Output the (X, Y) coordinate of the center of the cell containing the given text.  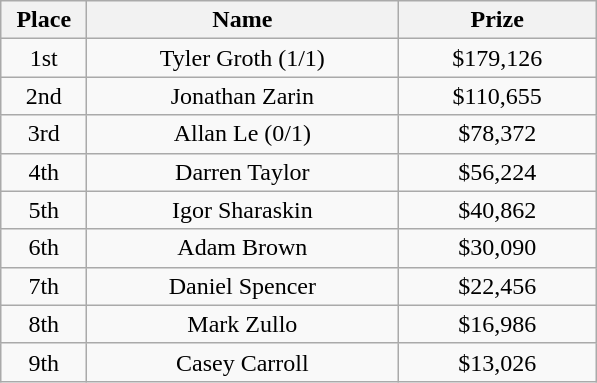
Name (242, 20)
8th (44, 324)
1st (44, 58)
Tyler Groth (1/1) (242, 58)
$22,456 (498, 286)
9th (44, 362)
$16,986 (498, 324)
6th (44, 248)
5th (44, 210)
4th (44, 172)
$78,372 (498, 134)
Place (44, 20)
Igor Sharaskin (242, 210)
$56,224 (498, 172)
$110,655 (498, 96)
Mark Zullo (242, 324)
$40,862 (498, 210)
$13,026 (498, 362)
Prize (498, 20)
3rd (44, 134)
$30,090 (498, 248)
$179,126 (498, 58)
Casey Carroll (242, 362)
7th (44, 286)
Adam Brown (242, 248)
Daniel Spencer (242, 286)
2nd (44, 96)
Allan Le (0/1) (242, 134)
Jonathan Zarin (242, 96)
Darren Taylor (242, 172)
